Search for the cell housing the specified text and yield its (x, y) center coordinate. 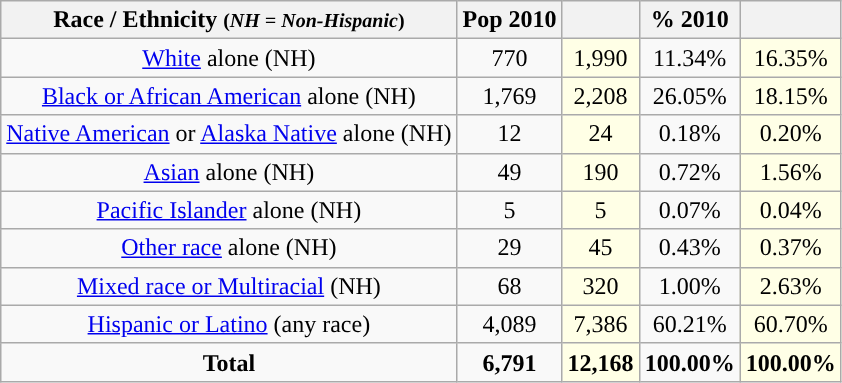
Pop 2010 (510, 20)
Pacific Islander alone (NH) (229, 210)
320 (600, 286)
Total (229, 362)
Hispanic or Latino (any race) (229, 324)
12 (510, 134)
60.70% (790, 324)
0.37% (790, 248)
7,386 (600, 324)
0.18% (690, 134)
Race / Ethnicity (NH = Non-Hispanic) (229, 20)
0.20% (790, 134)
0.04% (790, 210)
49 (510, 172)
770 (510, 58)
1.56% (790, 172)
16.35% (790, 58)
29 (510, 248)
190 (600, 172)
% 2010 (690, 20)
26.05% (690, 96)
45 (600, 248)
2,208 (600, 96)
4,089 (510, 324)
Native American or Alaska Native alone (NH) (229, 134)
Other race alone (NH) (229, 248)
Asian alone (NH) (229, 172)
68 (510, 286)
0.07% (690, 210)
0.72% (690, 172)
18.15% (790, 96)
12,168 (600, 362)
1.00% (690, 286)
Black or African American alone (NH) (229, 96)
1,990 (600, 58)
White alone (NH) (229, 58)
1,769 (510, 96)
Mixed race or Multiracial (NH) (229, 286)
11.34% (690, 58)
60.21% (690, 324)
6,791 (510, 362)
0.43% (690, 248)
24 (600, 134)
2.63% (790, 286)
